Scan for the cell matching the given text and deliver its (x, y) coordinate at center. 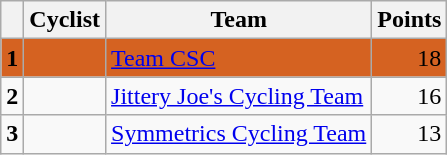
Cyclist (65, 20)
Team (239, 20)
Jittery Joe's Cycling Team (239, 96)
13 (410, 134)
Symmetrics Cycling Team (239, 134)
3 (12, 134)
Points (410, 20)
1 (12, 58)
Team CSC (239, 58)
16 (410, 96)
18 (410, 58)
2 (12, 96)
